Determine the [X, Y] coordinate at the center of the cell enclosing the given text.  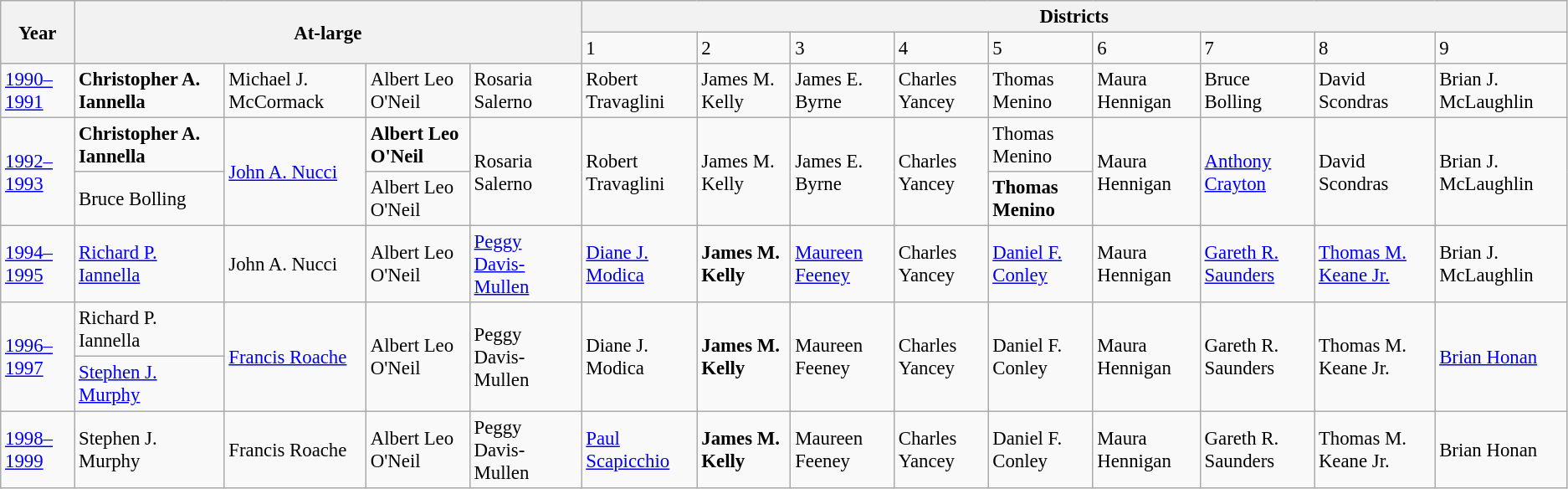
1992–1993 [38, 172]
Anthony Crayton [1257, 172]
4 [940, 49]
1994–1995 [38, 265]
6 [1146, 49]
1998–1999 [38, 450]
Paul Scapicchio [639, 450]
8 [1375, 49]
1 [639, 49]
9 [1501, 49]
Districts [1074, 17]
1990–1991 [38, 90]
3 [843, 49]
5 [1041, 49]
Michael J. McCormack [295, 90]
7 [1257, 49]
Year [38, 32]
1996–1997 [38, 357]
At-large [328, 32]
2 [744, 49]
